Search for the cell housing the specified text and yield its [X, Y] center coordinate. 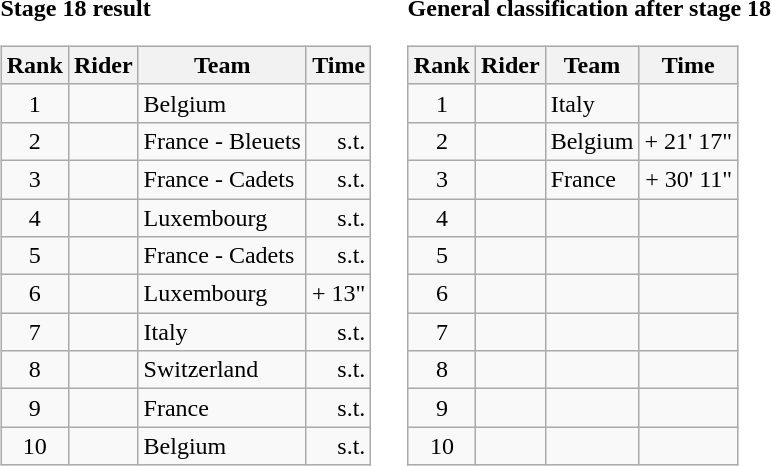
+ 30' 11" [688, 179]
+ 21' 17" [688, 141]
France - Bleuets [222, 141]
Switzerland [222, 370]
+ 13" [338, 294]
